Capture the cell that displays the provided text and extract its (X, Y) central coordinate. 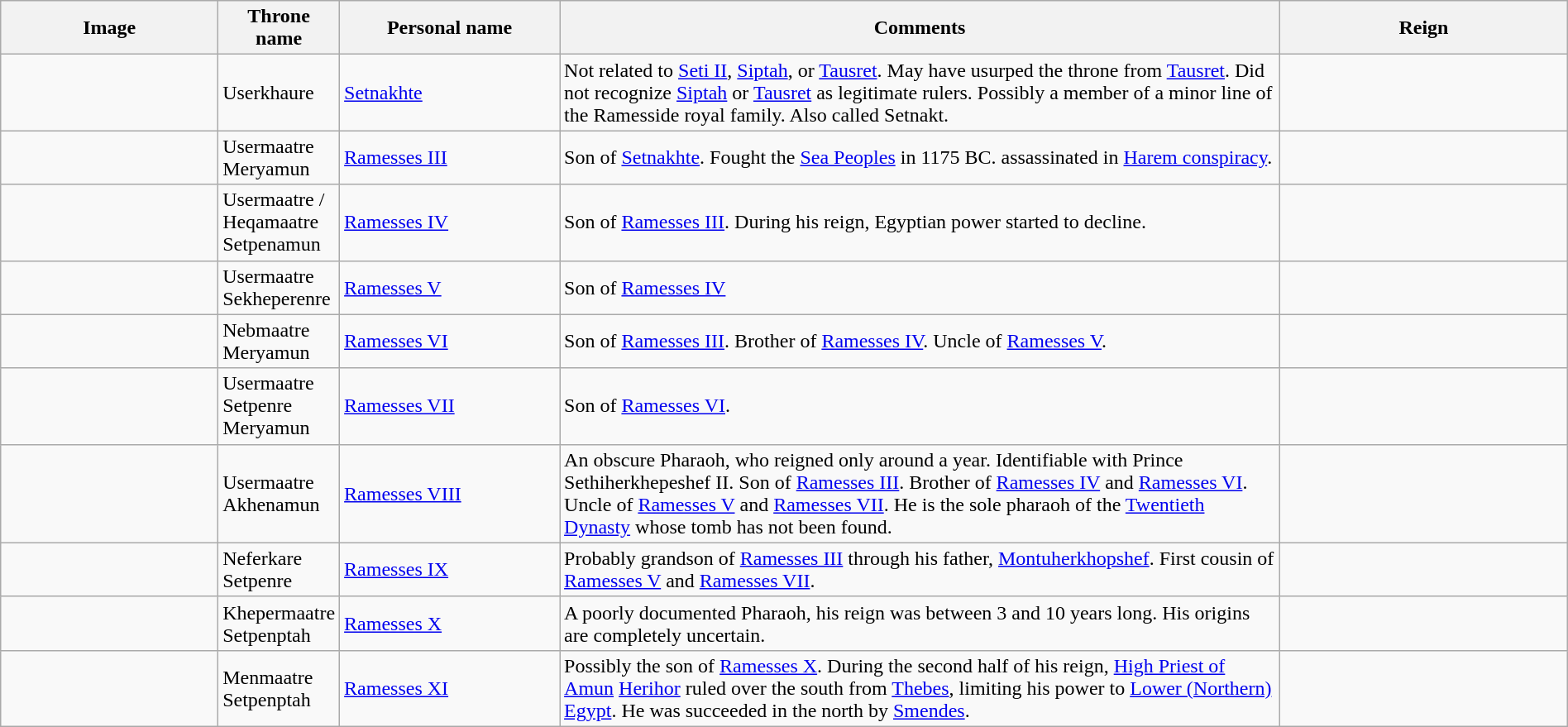
Userkhaure (280, 93)
Usermaatre Sekheperenre (280, 288)
Setnakhte (450, 93)
Usermaatre Meryamun (280, 157)
Personal name (450, 28)
Ramesses X (450, 624)
Neferkare Setpenre (280, 569)
Ramesses VII (450, 406)
Son of Ramesses IV (920, 288)
Usermaatre / Heqamaatre Setpenamun (280, 222)
Khepermaatre Setpenptah (280, 624)
Ramesses IX (450, 569)
Ramesses VI (450, 341)
Ramesses VIII (450, 493)
Ramesses V (450, 288)
Ramesses IV (450, 222)
Son of Ramesses III. During his reign, Egyptian power started to decline. (920, 222)
Comments (920, 28)
Ramesses III (450, 157)
Reign (1424, 28)
A poorly documented Pharaoh, his reign was between 3 and 10 years long. His origins are completely uncertain. (920, 624)
Son of Ramesses III. Brother of Ramesses IV. Uncle of Ramesses V. (920, 341)
Ramesses XI (450, 688)
Usermaatre Akhenamun (280, 493)
Probably grandson of Ramesses III through his father, Montuherkhopshef. First cousin of Ramesses V and Ramesses VII. (920, 569)
Son of Setnakhte. Fought the Sea Peoples in 1175 BC. assassinated in Harem conspiracy. (920, 157)
Menmaatre Setpenptah (280, 688)
Image (109, 28)
Throne name (280, 28)
Son of Ramesses VI. (920, 406)
Nebmaatre Meryamun (280, 341)
Usermaatre Setpenre Meryamun (280, 406)
